Return (X, Y) of the center of cell containing provided text 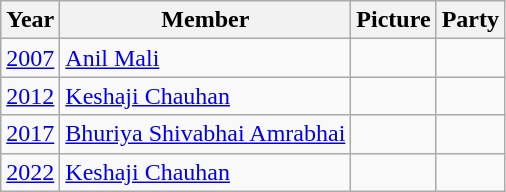
Member (206, 20)
2017 (30, 134)
Bhuriya Shivabhai Amrabhai (206, 134)
Picture (394, 20)
Year (30, 20)
2022 (30, 172)
Anil Mali (206, 58)
2012 (30, 96)
2007 (30, 58)
Party (470, 20)
